Locate the cell with the specified text and output its [x, y] center coordinate. 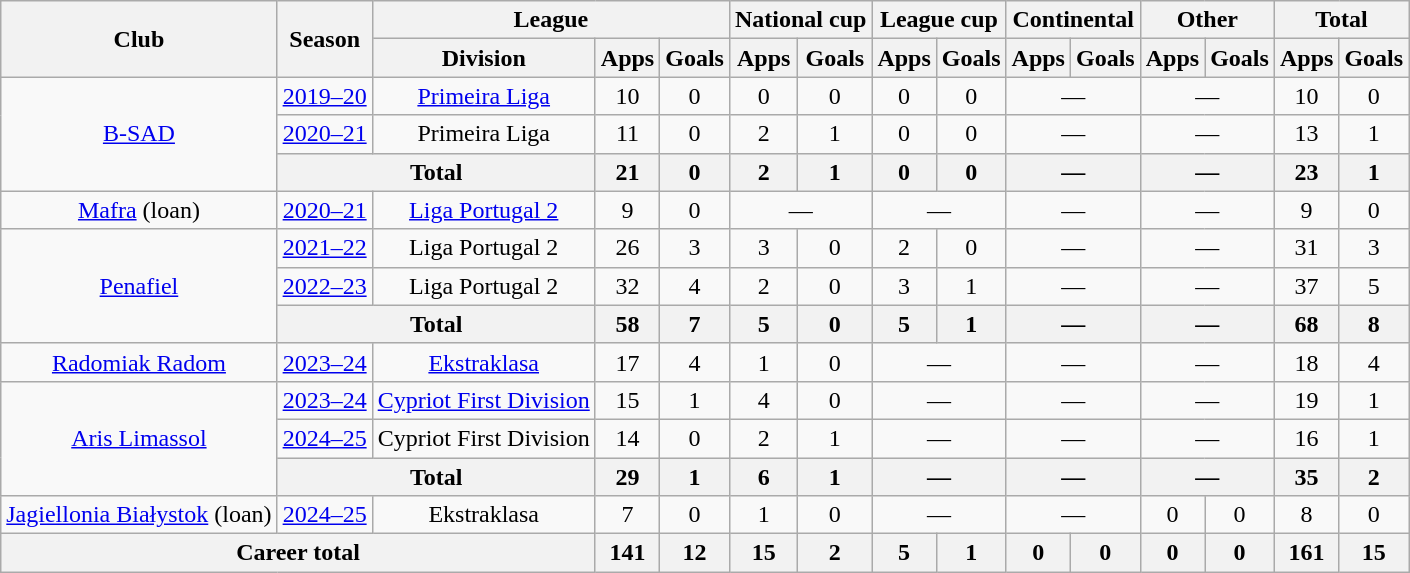
2021–22 [324, 248]
National cup [800, 20]
161 [1306, 553]
League cup [939, 20]
18 [1306, 362]
141 [627, 553]
13 [1306, 134]
32 [627, 286]
Jagiellonia Białystok (loan) [139, 515]
35 [1306, 477]
League [550, 20]
26 [627, 248]
2022–23 [324, 286]
14 [627, 438]
68 [1306, 324]
Penafiel [139, 286]
Career total [298, 553]
21 [627, 172]
Mafra (loan) [139, 210]
29 [627, 477]
12 [695, 553]
17 [627, 362]
Radomiak Radom [139, 362]
Season [324, 39]
37 [1306, 286]
Continental [1073, 20]
16 [1306, 438]
2019–20 [324, 96]
Club [139, 39]
Aris Limassol [139, 438]
6 [763, 477]
B-SAD [139, 134]
31 [1306, 248]
Other [1207, 20]
23 [1306, 172]
11 [627, 134]
19 [1306, 400]
Division [484, 58]
58 [627, 324]
